Extract the [X, Y] coordinate from the center of the cell holding the provided text.  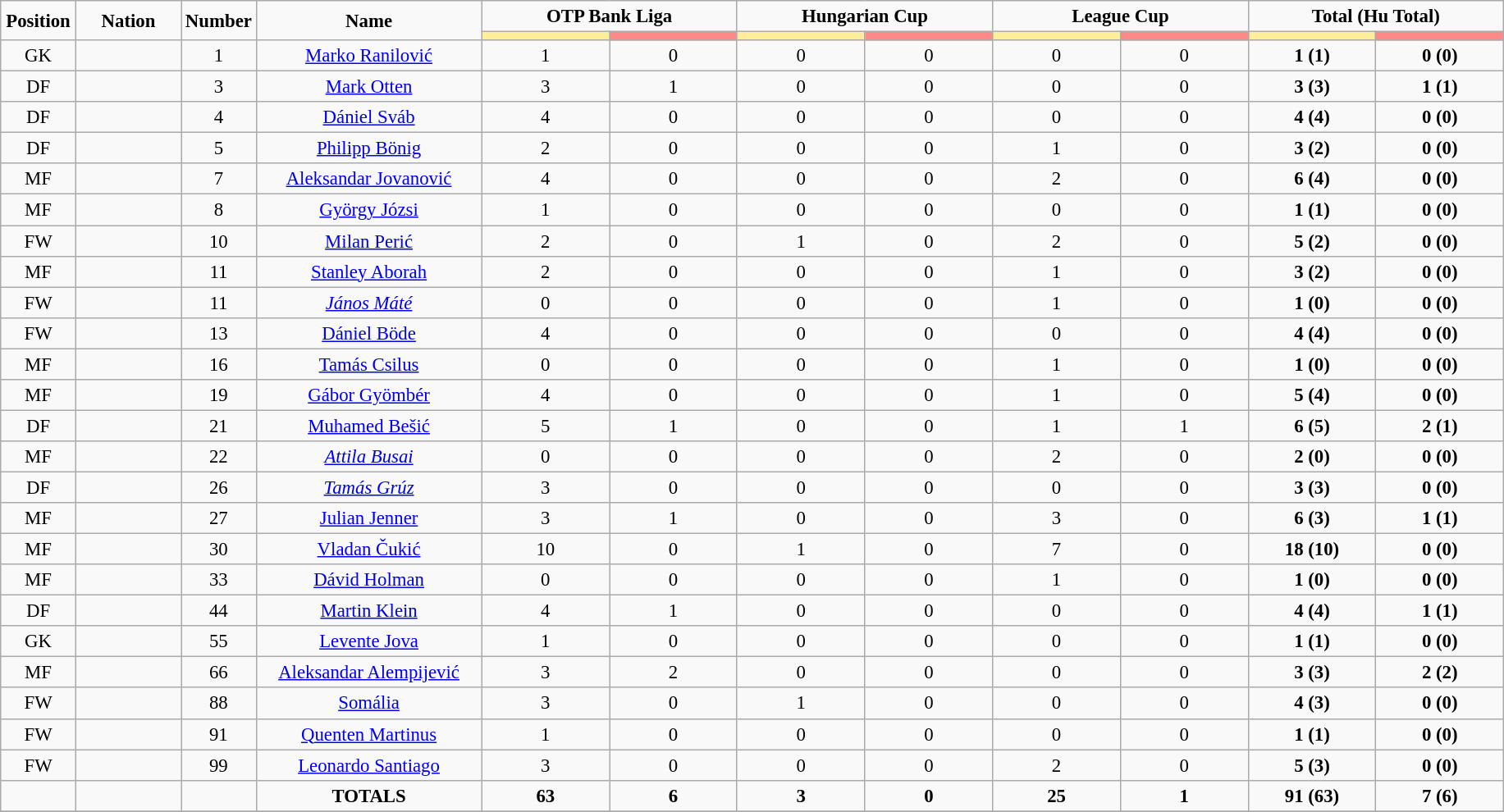
16 [219, 364]
Leonardo Santiago [369, 765]
Somália [369, 704]
22 [219, 457]
6 (5) [1312, 426]
13 [219, 333]
18 (10) [1312, 550]
6 (4) [1312, 180]
88 [219, 704]
Dániel Sváb [369, 117]
Marko Ranilović [369, 56]
Nation [128, 21]
91 (63) [1312, 796]
30 [219, 550]
27 [219, 518]
Martin Klein [369, 611]
Total (Hu Total) [1376, 16]
2 (0) [1312, 457]
8 [219, 210]
OTP Bank Liga [609, 16]
Dániel Böde [369, 333]
Tamás Grúz [369, 487]
János Máté [369, 303]
Dávid Holman [369, 580]
Stanley Aborah [369, 271]
Milan Perić [369, 241]
Number [219, 21]
Vladan Čukić [369, 550]
7 (6) [1440, 796]
26 [219, 487]
91 [219, 734]
5 (3) [1312, 765]
Tamás Csilus [369, 364]
44 [219, 611]
Quenten Martinus [369, 734]
Muhamed Bešić [369, 426]
Mark Otten [369, 87]
19 [219, 395]
99 [219, 765]
Name [369, 21]
Gábor Gyömbér [369, 395]
21 [219, 426]
Julian Jenner [369, 518]
Attila Busai [369, 457]
6 (3) [1312, 518]
League Cup [1121, 16]
Hungarian Cup [865, 16]
György Józsi [369, 210]
6 [674, 796]
5 (2) [1312, 241]
33 [219, 580]
5 (4) [1312, 395]
2 (1) [1440, 426]
Aleksandar Jovanović [369, 180]
66 [219, 673]
4 (3) [1312, 704]
63 [546, 796]
Levente Jova [369, 641]
2 (2) [1440, 673]
55 [219, 641]
Aleksandar Alempijević [369, 673]
Position [39, 21]
Philipp Bönig [369, 148]
25 [1057, 796]
TOTALS [369, 796]
